Scan for the cell matching the given text and deliver its [x, y] coordinate at center. 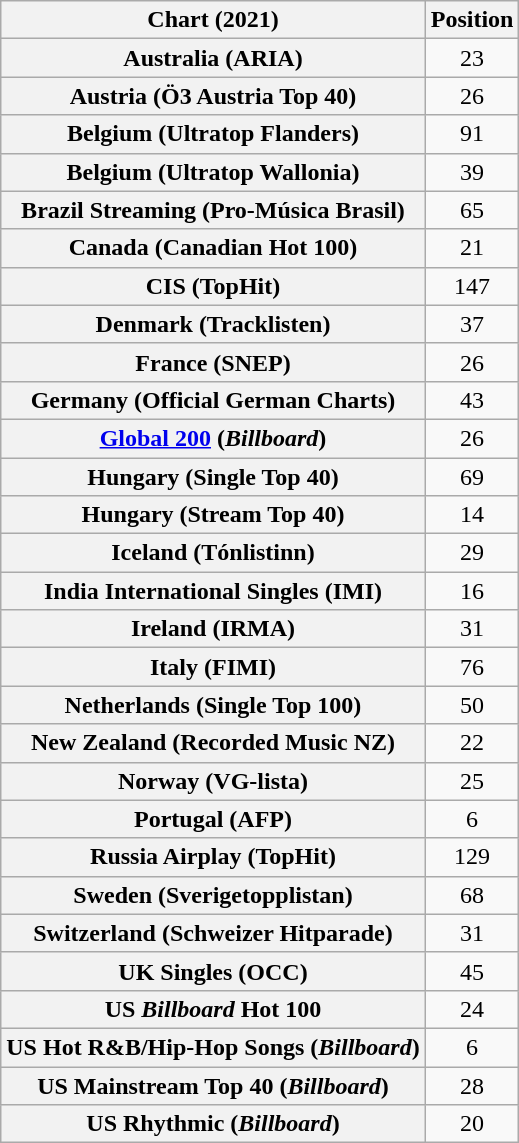
Iceland (Tónlistinn) [213, 553]
France (SNEP) [213, 362]
21 [472, 248]
Norway (VG-lista) [213, 781]
24 [472, 1009]
28 [472, 1085]
37 [472, 324]
65 [472, 210]
New Zealand (Recorded Music NZ) [213, 743]
Hungary (Single Top 40) [213, 477]
69 [472, 477]
US Billboard Hot 100 [213, 1009]
US Hot R&B/Hip-Hop Songs (Billboard) [213, 1047]
147 [472, 286]
Austria (Ö3 Austria Top 40) [213, 96]
Canada (Canadian Hot 100) [213, 248]
20 [472, 1124]
16 [472, 591]
Hungary (Stream Top 40) [213, 515]
Netherlands (Single Top 100) [213, 705]
25 [472, 781]
Germany (Official German Charts) [213, 400]
91 [472, 134]
23 [472, 58]
Switzerland (Schweizer Hitparade) [213, 933]
39 [472, 172]
45 [472, 971]
Russia Airplay (TopHit) [213, 857]
UK Singles (OCC) [213, 971]
Belgium (Ultratop Flanders) [213, 134]
Position [472, 20]
22 [472, 743]
68 [472, 895]
50 [472, 705]
India International Singles (IMI) [213, 591]
14 [472, 515]
Denmark (Tracklisten) [213, 324]
129 [472, 857]
CIS (TopHit) [213, 286]
43 [472, 400]
Global 200 (Billboard) [213, 438]
Ireland (IRMA) [213, 629]
Belgium (Ultratop Wallonia) [213, 172]
Chart (2021) [213, 20]
US Mainstream Top 40 (Billboard) [213, 1085]
76 [472, 667]
Brazil Streaming (Pro-Música Brasil) [213, 210]
US Rhythmic (Billboard) [213, 1124]
Sweden (Sverigetopplistan) [213, 895]
Australia (ARIA) [213, 58]
29 [472, 553]
Portugal (AFP) [213, 819]
Italy (FIMI) [213, 667]
